Return the (X, Y) coordinate for the center point of the cell that contains the specified text.  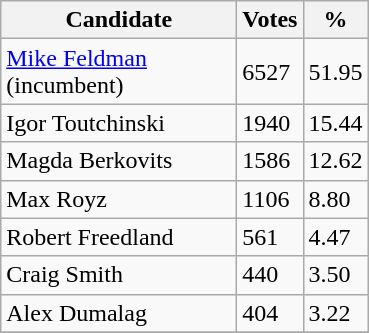
1586 (270, 161)
15.44 (336, 123)
4.47 (336, 237)
Alex Dumalag (119, 313)
3.22 (336, 313)
Votes (270, 20)
Magda Berkovits (119, 161)
1106 (270, 199)
561 (270, 237)
51.95 (336, 72)
6527 (270, 72)
1940 (270, 123)
440 (270, 275)
Max Royz (119, 199)
3.50 (336, 275)
Robert Freedland (119, 237)
Craig Smith (119, 275)
12.62 (336, 161)
Igor Toutchinski (119, 123)
Mike Feldman (incumbent) (119, 72)
404 (270, 313)
Candidate (119, 20)
8.80 (336, 199)
% (336, 20)
